Return the [X, Y] coordinate for the center point of the cell that contains the specified text.  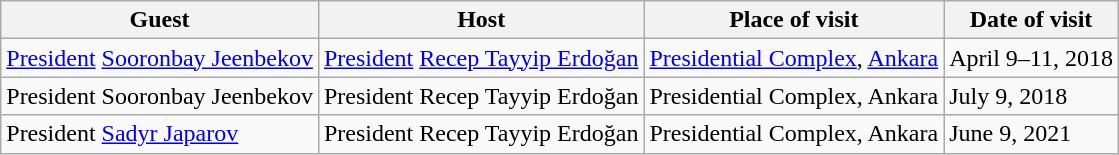
President Sadyr Japarov [160, 134]
Host [481, 20]
Date of visit [1032, 20]
April 9–11, 2018 [1032, 58]
Place of visit [794, 20]
Guest [160, 20]
July 9, 2018 [1032, 96]
June 9, 2021 [1032, 134]
